Extract the (x, y) coordinate from the center of the cell holding the provided text.  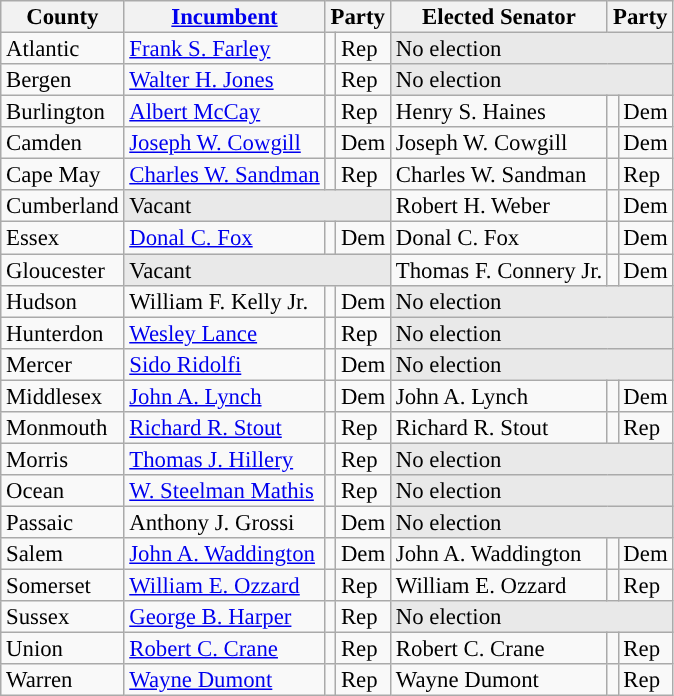
Frank S. Farley (224, 49)
Walter H. Jones (224, 80)
Gloucester (62, 270)
Essex (62, 238)
Incumbent (224, 17)
Henry S. Haines (500, 112)
Passaic (62, 522)
Cape May (62, 175)
Morris (62, 459)
Elected Senator (500, 17)
W. Steelman Mathis (224, 491)
William F. Kelly Jr. (224, 301)
Albert McCay (224, 112)
Anthony J. Grossi (224, 522)
County (62, 17)
Thomas J. Hillery (224, 459)
Wesley Lance (224, 333)
Burlington (62, 112)
Atlantic (62, 49)
Union (62, 649)
Robert H. Weber (500, 206)
George B. Harper (224, 617)
Somerset (62, 586)
Camden (62, 143)
Hunterdon (62, 333)
Cumberland (62, 206)
Bergen (62, 80)
Hudson (62, 301)
Sido Ridolfi (224, 364)
Salem (62, 554)
Middlesex (62, 396)
Monmouth (62, 428)
Mercer (62, 364)
Thomas F. Connery Jr. (500, 270)
Sussex (62, 617)
Warren (62, 680)
Ocean (62, 491)
